Identify which cell holds the provided text, then report its (x, y) central coordinate. 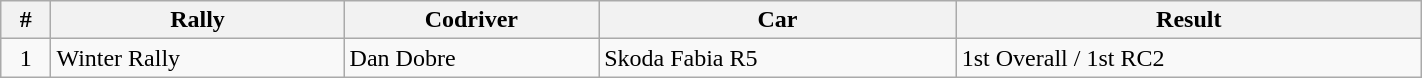
Rally (198, 20)
# (26, 20)
Winter Rally (198, 58)
1 (26, 58)
Dan Dobre (472, 58)
Skoda Fabia R5 (778, 58)
Result (1188, 20)
Codriver (472, 20)
1st Overall / 1st RC2 (1188, 58)
Car (778, 20)
